Pinpoint the cell where the given text exists, returning its (X, Y) midpoint coordinate. 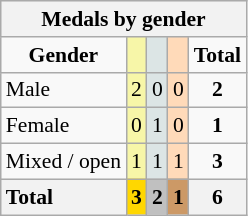
6 (218, 197)
Male (64, 90)
Medals by gender (124, 19)
Mixed / open (64, 162)
Gender (64, 55)
Female (64, 126)
